Locate the cell with the specified text and output its [X, Y] center coordinate. 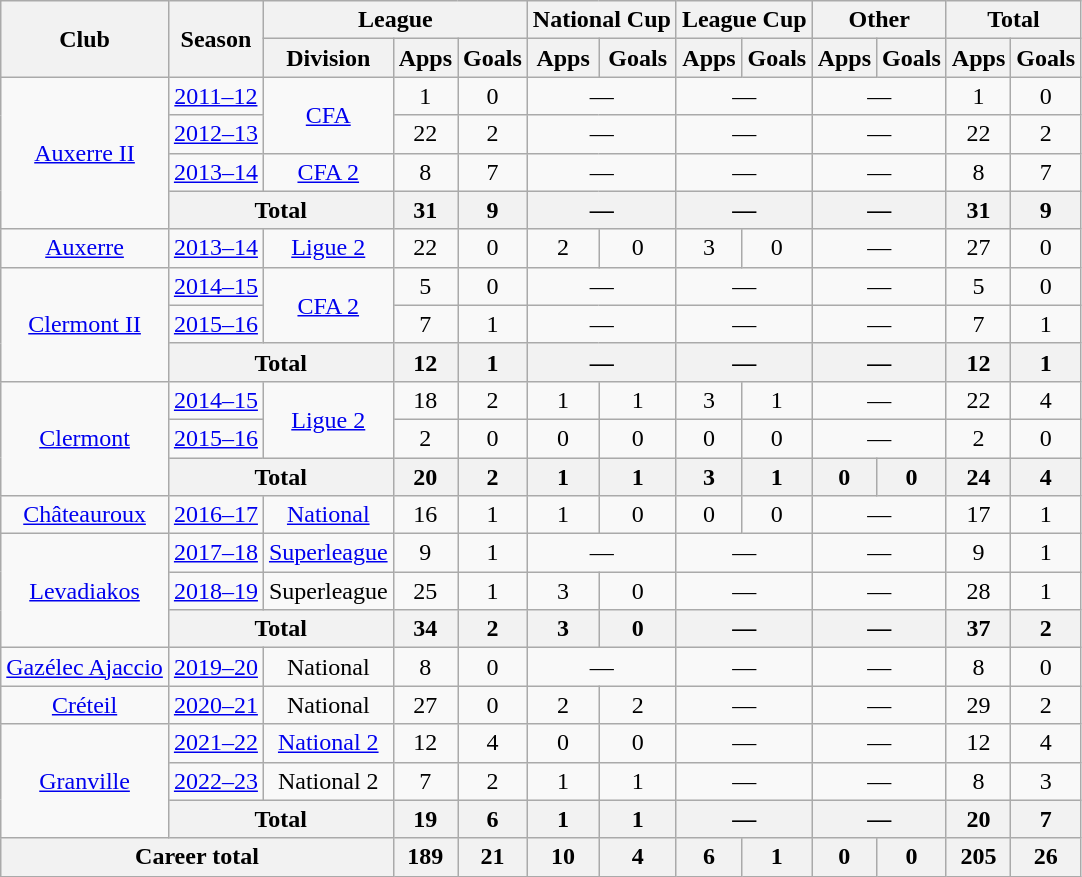
2021–22 [216, 743]
10 [563, 857]
Clermont [85, 438]
Châteauroux [85, 515]
CFA [328, 115]
25 [425, 591]
Auxerre II [85, 153]
18 [425, 400]
24 [978, 477]
19 [425, 819]
205 [978, 857]
Other [879, 20]
Auxerre [85, 248]
2017–18 [216, 553]
League [395, 20]
Gazélec Ajaccio [85, 667]
League Cup [744, 20]
34 [425, 629]
17 [978, 515]
21 [493, 857]
29 [978, 705]
26 [1046, 857]
Clermont II [85, 324]
2011–12 [216, 96]
Division [328, 58]
16 [425, 515]
National Cup [602, 20]
2016–17 [216, 515]
28 [978, 591]
189 [425, 857]
2022–23 [216, 781]
2018–19 [216, 591]
Granville [85, 781]
Club [85, 39]
Levadiakos [85, 591]
Career total [197, 857]
2012–13 [216, 134]
Season [216, 39]
2020–21 [216, 705]
37 [978, 629]
Créteil [85, 705]
2019–20 [216, 667]
